For the text-containing cell, return its midpoint in [X, Y] coordinate format. 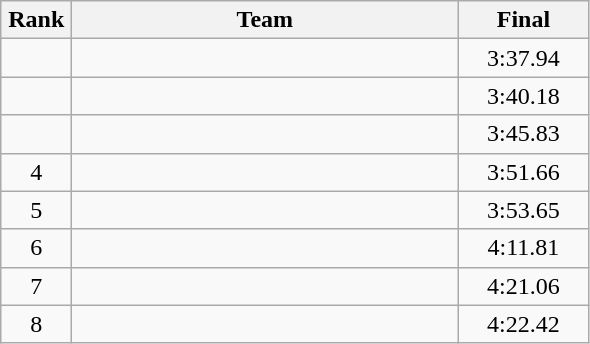
Final [524, 20]
4:22.42 [524, 324]
3:45.83 [524, 134]
3:51.66 [524, 172]
3:37.94 [524, 58]
6 [36, 248]
4:11.81 [524, 248]
3:40.18 [524, 96]
4:21.06 [524, 286]
Rank [36, 20]
5 [36, 210]
7 [36, 286]
3:53.65 [524, 210]
8 [36, 324]
4 [36, 172]
Team [265, 20]
